Detect which cell encompasses the target text, then output its [x, y] center coordinate. 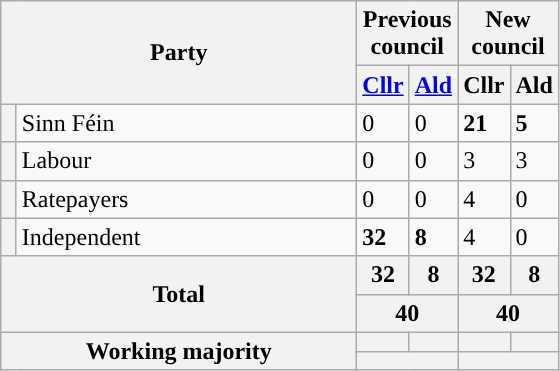
Independent [186, 237]
5 [534, 123]
Previous council [408, 34]
Party [179, 52]
New council [508, 34]
Ratepayers [186, 199]
Labour [186, 161]
Working majority [179, 351]
21 [484, 123]
Total [179, 294]
Sinn Féin [186, 123]
